Return the (x, y) coordinate for the center point of the cell that contains the specified text.  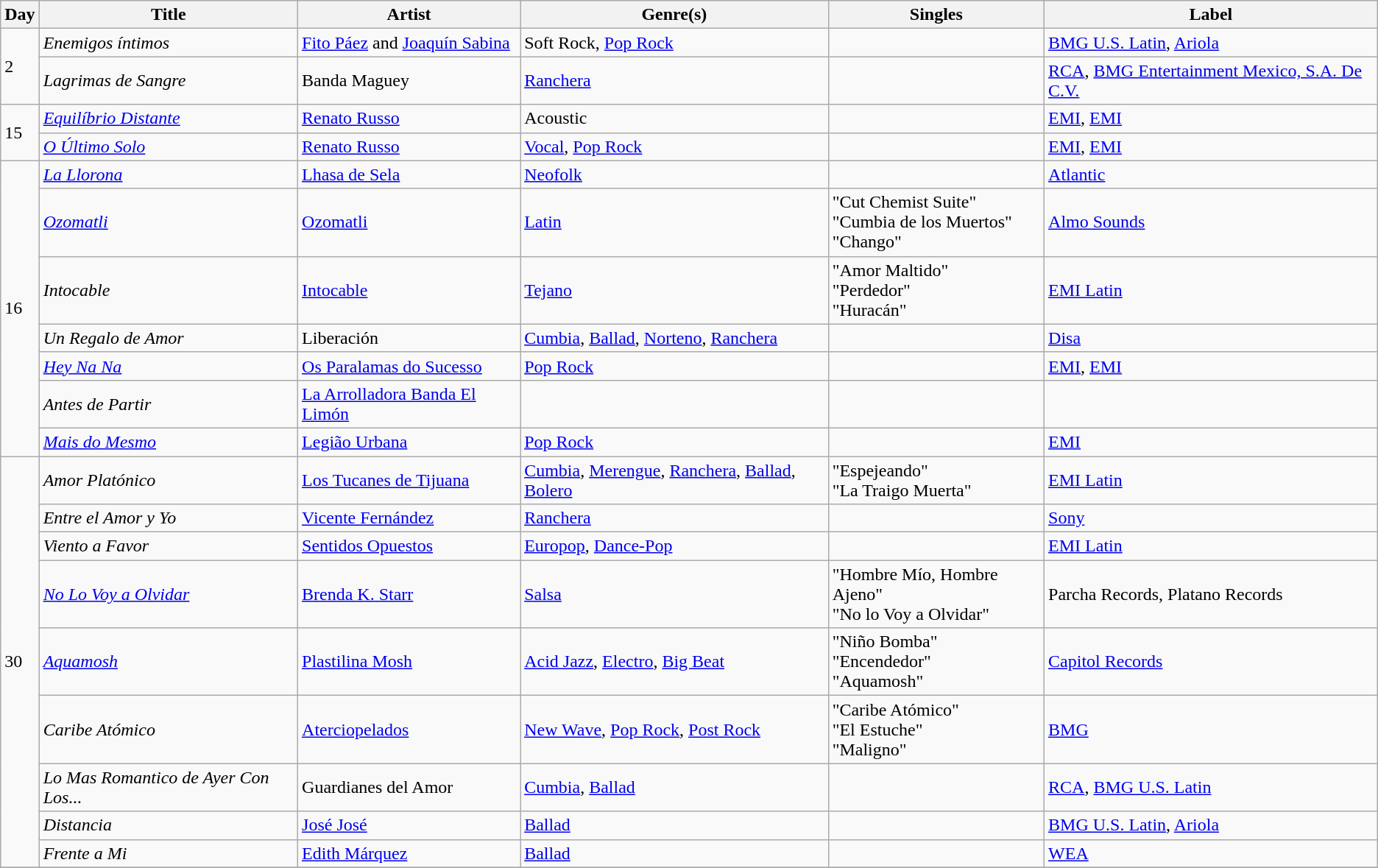
Liberación (409, 338)
La Arrolladora Banda El Limón (409, 403)
Amor Platónico (168, 480)
Cumbia, Ballad, Norteno, Ranchera (674, 338)
"Caribe Atómico""El Estuche""Maligno" (936, 730)
Title (168, 15)
Aterciopelados (409, 730)
Vicente Fernández (409, 518)
Lhasa de Sela (409, 174)
30 (20, 663)
Artist (409, 15)
Sony (1212, 518)
Tejano (674, 290)
Vocal, Pop Rock (674, 147)
Un Regalo de Amor (168, 338)
Soft Rock, Pop Rock (674, 43)
"Hombre Mío, Hombre Ajeno""No lo Voy a Olvidar" (936, 594)
Parcha Records, Platano Records (1212, 594)
"Amor Maltido""Perdedor""Huracán" (936, 290)
"Espejeando""La Traigo Muerta" (936, 480)
Cumbia, Ballad (674, 788)
Frente a Mi (168, 853)
RCA, BMG Entertainment Mexico, S.A. De C.V. (1212, 81)
José José (409, 825)
Disa (1212, 338)
Lagrimas de Sangre (168, 81)
BMG (1212, 730)
Entre el Amor y Yo (168, 518)
La Llorona (168, 174)
Singles (936, 15)
2 (20, 66)
Antes de Partir (168, 403)
Cumbia, Merengue, Ranchera, Ballad, Bolero (674, 480)
Distancia (168, 825)
Legião Urbana (409, 442)
Capitol Records (1212, 662)
Edith Márquez (409, 853)
15 (20, 133)
Fito Páez and Joaquín Sabina (409, 43)
16 (20, 308)
Atlantic (1212, 174)
Mais do Mesmo (168, 442)
Plastilina Mosh (409, 662)
EMI (1212, 442)
Sentidos Opuestos (409, 546)
Salsa (674, 594)
New Wave, Pop Rock, Post Rock (674, 730)
Latin (674, 222)
Equilíbrio Distante (168, 119)
Aquamosh (168, 662)
Los Tucanes de Tijuana (409, 480)
Acoustic (674, 119)
Hey Na Na (168, 366)
"Cut Chemist Suite""Cumbia de los Muertos""Chango" (936, 222)
Caribe Atómico (168, 730)
Banda Maguey (409, 81)
Day (20, 15)
Neofolk (674, 174)
Europop, Dance-Pop (674, 546)
Acid Jazz, Electro, Big Beat (674, 662)
No Lo Voy a Olvidar (168, 594)
Os Paralamas do Sucesso (409, 366)
Almo Sounds (1212, 222)
Label (1212, 15)
Lo Mas Romantico de Ayer Con Los... (168, 788)
O Último Solo (168, 147)
Enemigos íntimos (168, 43)
Guardianes del Amor (409, 788)
Brenda K. Starr (409, 594)
"Niño Bomba""Encendedor""Aquamosh" (936, 662)
RCA, BMG U.S. Latin (1212, 788)
WEA (1212, 853)
Genre(s) (674, 15)
Viento a Favor (168, 546)
